Find where the given text appears and provide that cell's center as (x, y) coordinate. 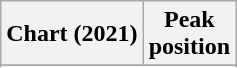
Peakposition (189, 34)
Chart (2021) (72, 34)
